For the text-containing cell, return its midpoint in (X, Y) coordinate format. 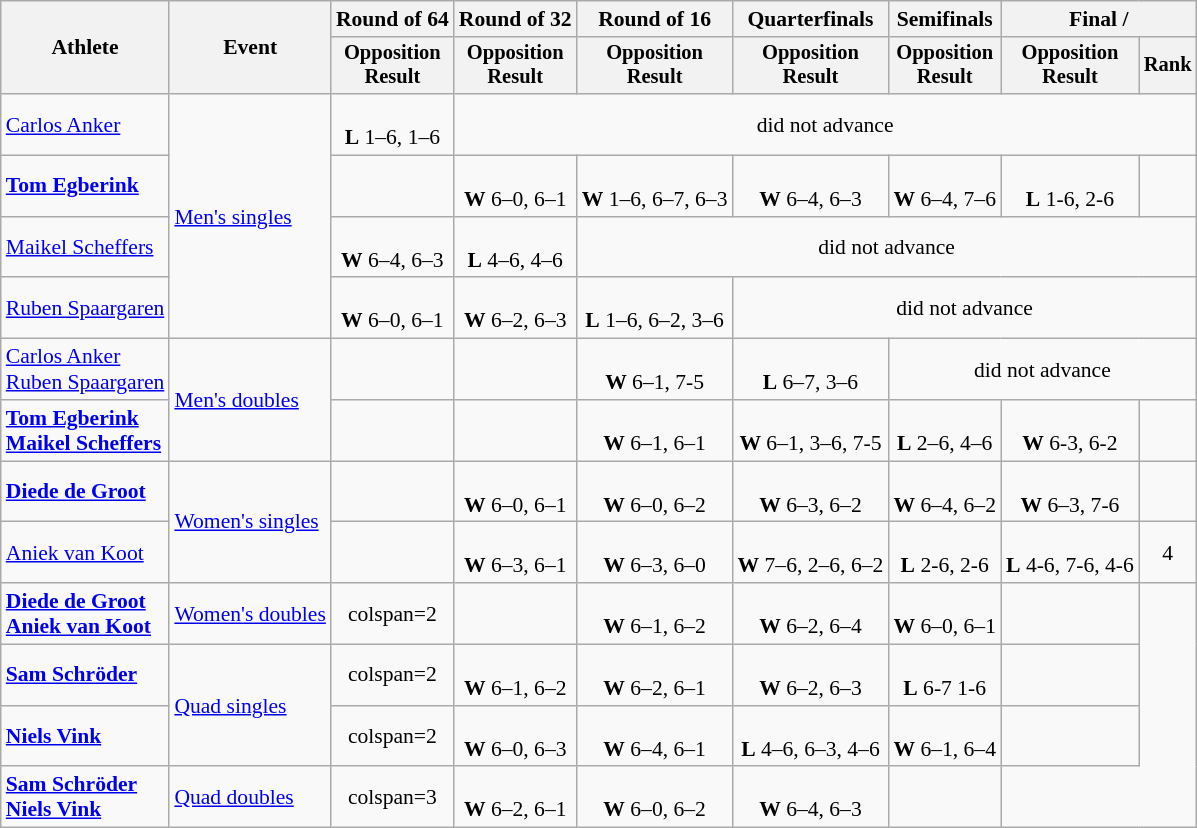
Round of 32 (516, 19)
L 6–7, 3–6 (811, 370)
Tom EgberinkMaikel Scheffers (86, 430)
L 2–6, 4–6 (944, 430)
Women's singles (250, 522)
Niels Vink (86, 736)
Rank (1168, 66)
Men's doubles (250, 400)
W 6–1, 3–6, 7-5 (811, 430)
Athlete (86, 48)
Quad singles (250, 706)
L 4-6, 7-6, 4-6 (1070, 552)
Tom Egberink (86, 186)
Men's singles (250, 216)
W 6–3, 6–0 (655, 552)
W 6–0, 6–3 (516, 736)
W 6–1, 6–1 (655, 430)
W 6–1, 7-5 (655, 370)
colspan=3 (392, 798)
L 1–6, 6–2, 3–6 (655, 308)
W 6–4, 6–2 (944, 492)
Carlos AnkerRuben Spaargaren (86, 370)
4 (1168, 552)
Quad doubles (250, 798)
W 6–3, 6–2 (811, 492)
W 6–3, 7-6 (1070, 492)
W 1–6, 6–7, 6–3 (655, 186)
Maikel Scheffers (86, 248)
W 6-3, 6-2 (1070, 430)
Ruben Spaargaren (86, 308)
Event (250, 48)
Diede de Groot (86, 492)
Sam SchröderNiels Vink (86, 798)
L 6-7 1-6 (944, 676)
Diede de GrootAniek van Koot (86, 614)
W 6–2, 6–4 (811, 614)
W 6–1, 6–4 (944, 736)
L 1-6, 2-6 (1070, 186)
Quarterfinals (811, 19)
L 4–6, 6–3, 4–6 (811, 736)
Round of 16 (655, 19)
Semifinals (944, 19)
L 1–6, 1–6 (392, 124)
Aniek van Koot (86, 552)
Sam Schröder (86, 676)
Round of 64 (392, 19)
L 2-6, 2-6 (944, 552)
Women's doubles (250, 614)
W 6–4, 6–1 (655, 736)
W 6–3, 6–1 (516, 552)
L 4–6, 4–6 (516, 248)
Carlos Anker (86, 124)
W 7–6, 2–6, 6–2 (811, 552)
W 6–4, 7–6 (944, 186)
Final / (1098, 19)
